Search for the cell housing the specified text and yield its (x, y) center coordinate. 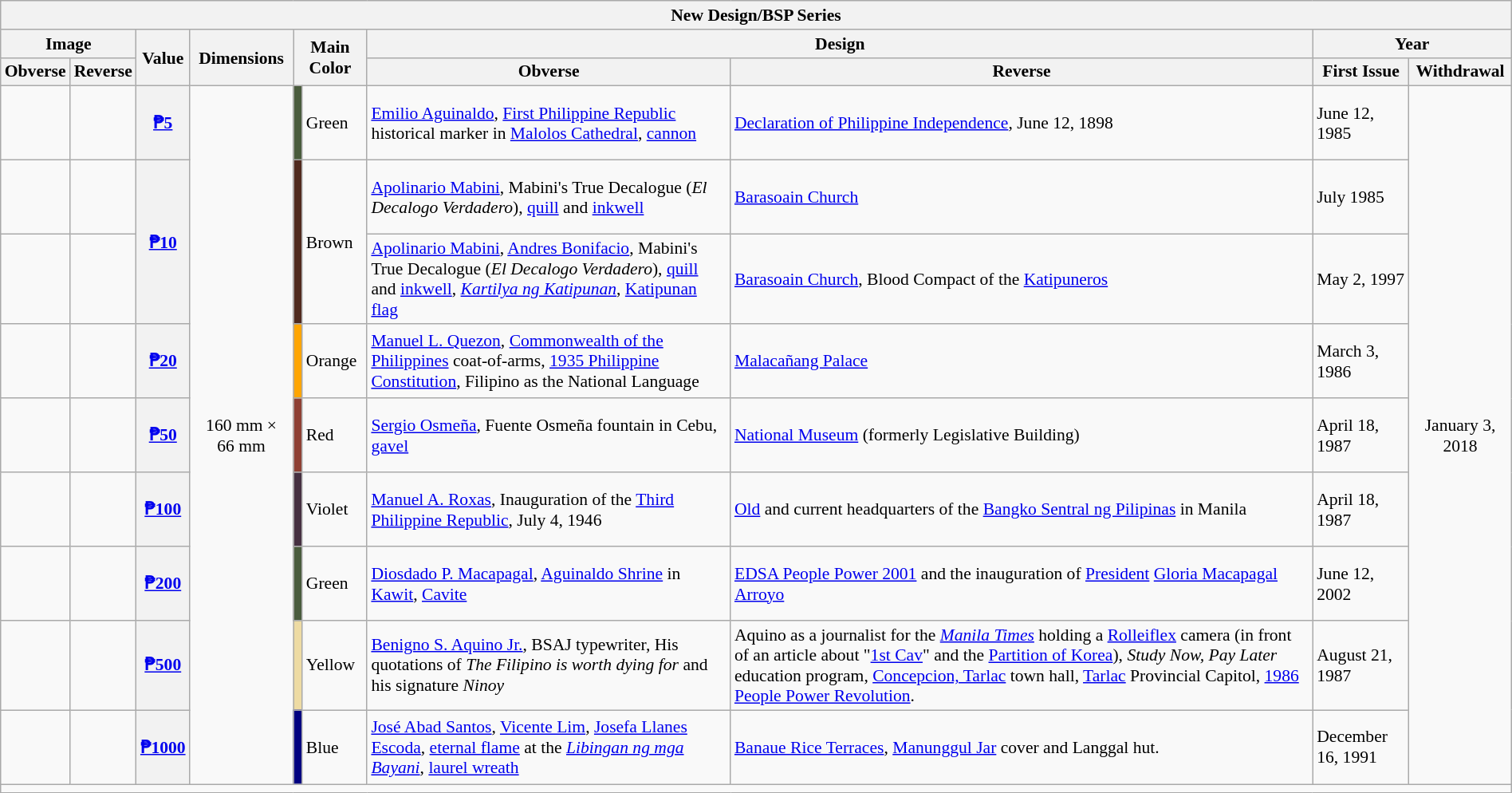
June 12, 2002 (1360, 584)
₱5 (163, 123)
₱500 (163, 665)
Barasoain Church, Blood Compact of the Katipuneros (1022, 279)
Apolinario Mabini, Mabini's True Decalogue (El Decalogo Verdadero), quill and inkwell (549, 198)
Manuel A. Roxas, Inauguration of the Third Philippine Republic, July 4, 1946 (549, 509)
Image (69, 43)
₱100 (163, 509)
Barasoain Church (1022, 198)
₱20 (163, 361)
Withdrawal (1460, 72)
Yellow (335, 665)
Old and current headquarters of the Bangko Sentral ng Pilipinas in Manila (1022, 509)
₱1000 (163, 747)
Dimensions (242, 57)
Apolinario Mabini, Andres Bonifacio, Mabini's True Decalogue (El Decalogo Verdadero), quill and inkwell, Kartilya ng Katipunan, Katipunan flag (549, 279)
January 3, 2018 (1460, 436)
Emilio Aguinaldo, First Philippine Republic historical marker in Malolos Cathedral, cannon (549, 123)
Manuel L. Quezon, Commonwealth of the Philippines coat-of-arms, 1935 Philippine Constitution, Filipino as the National Language (549, 361)
Orange (335, 361)
Banaue Rice Terraces, Manunggul Jar cover and Langgal hut. (1022, 747)
June 12, 1985 (1360, 123)
Diosdado P. Macapagal, Aguinaldo Shrine in Kawit, Cavite (549, 584)
March 3, 1986 (1360, 361)
Benigno S. Aquino Jr., BSAJ typewriter, His quotations of The Filipino is worth dying for and his signature Ninoy (549, 665)
National Museum (formerly Legislative Building) (1022, 436)
First Issue (1360, 72)
Sergio Osmeña, Fuente Osmeña fountain in Cebu, gavel (549, 436)
Year (1412, 43)
Malacañang Palace (1022, 361)
May 2, 1997 (1360, 279)
₱200 (163, 584)
EDSA People Power 2001 and the inauguration of President Gloria Macapagal Arroyo (1022, 584)
New Design/BSP Series (756, 15)
José Abad Santos, Vicente Lim, Josefa Llanes Escoda, eternal flame at the Libingan ng mga Bayani, laurel wreath (549, 747)
Red (335, 436)
Main Color (330, 57)
July 1985 (1360, 198)
Design (840, 43)
₱10 (163, 243)
160 mm × 66 mm (242, 436)
Brown (335, 243)
August 21, 1987 (1360, 665)
₱50 (163, 436)
Value (163, 57)
Violet (335, 509)
December 16, 1991 (1360, 747)
Blue (335, 747)
Declaration of Philippine Independence, June 12, 1898 (1022, 123)
